Identify which cell holds the provided text, then report its (X, Y) central coordinate. 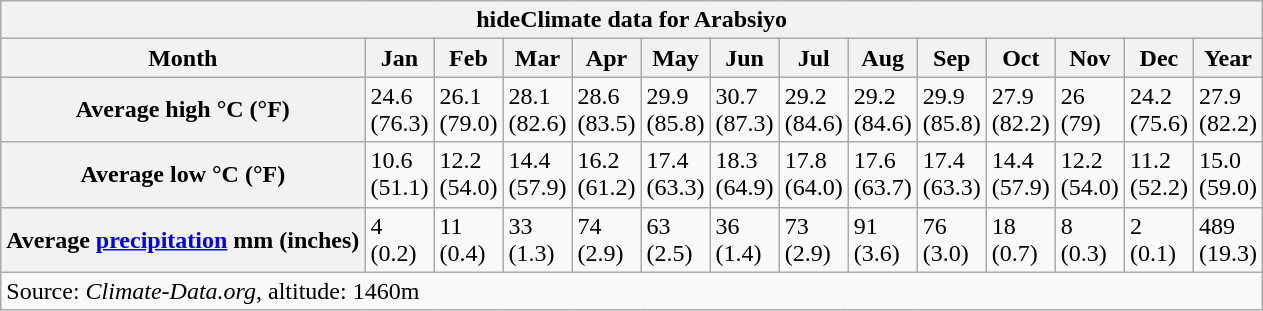
Aug (882, 58)
10.6(51.1) (400, 174)
Source: Climate-Data.org, altitude: 1460m (632, 291)
24.2(75.6) (1158, 110)
76(3.0) (952, 240)
489(19.3) (1228, 240)
Sep (952, 58)
Jan (400, 58)
Average low °C (°F) (183, 174)
11.2(52.2) (1158, 174)
Oct (1020, 58)
91(3.6) (882, 240)
hideClimate data for Arabsiyo (632, 20)
2(0.1) (1158, 240)
Apr (606, 58)
Jun (744, 58)
28.1(82.6) (538, 110)
Nov (1090, 58)
Year (1228, 58)
Mar (538, 58)
33(1.3) (538, 240)
28.6(83.5) (606, 110)
73(2.9) (814, 240)
4(0.2) (400, 240)
May (676, 58)
18(0.7) (1020, 240)
Jul (814, 58)
Feb (468, 58)
30.7(87.3) (744, 110)
36(1.4) (744, 240)
74(2.9) (606, 240)
8(0.3) (1090, 240)
26.1(79.0) (468, 110)
24.6(76.3) (400, 110)
Month (183, 58)
11(0.4) (468, 240)
26(79) (1090, 110)
17.8(64.0) (814, 174)
Dec (1158, 58)
18.3(64.9) (744, 174)
17.6(63.7) (882, 174)
Average precipitation mm (inches) (183, 240)
16.2(61.2) (606, 174)
63(2.5) (676, 240)
Average high °C (°F) (183, 110)
15.0(59.0) (1228, 174)
